Extract the [X, Y] coordinate from the center of the cell holding the provided text.  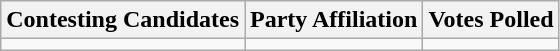
Contesting Candidates [123, 20]
Votes Polled [491, 20]
Party Affiliation [334, 20]
